Search for the cell housing the specified text and yield its [X, Y] center coordinate. 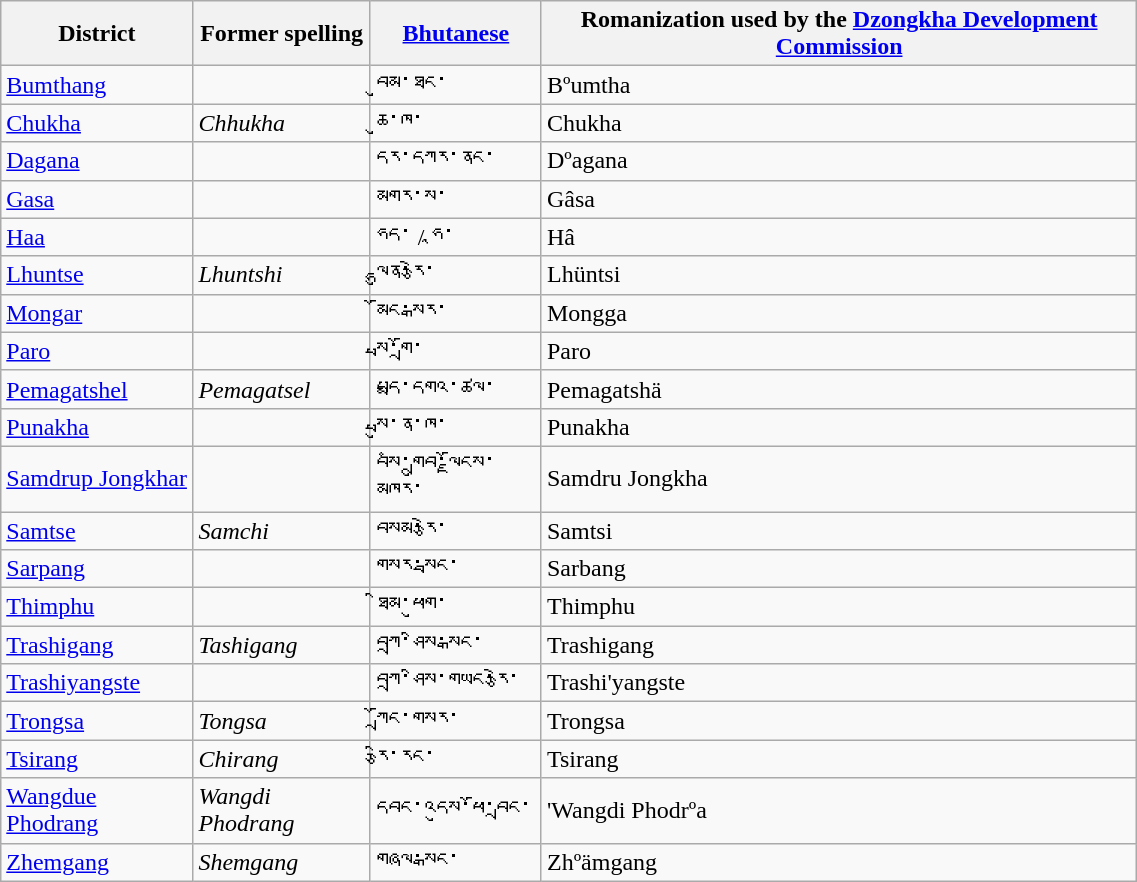
Zhºämgang [838, 862]
Samchi [282, 531]
པདྨ་དགའ་ཚལ་ [456, 389]
བསམ་རྩེ་ [456, 531]
Trashi'yangste [838, 683]
Shemgang [282, 862]
District [97, 34]
ལྷུན་རྩེ་ [456, 275]
Tashigang [282, 645]
Bºumtha [838, 85]
Samdrup Jongkhar [97, 478]
Lhuntse [97, 275]
Former spelling [282, 34]
Lhüntsi [838, 275]
Dºagana [838, 161]
Pemagatsel [282, 389]
Gasa [97, 199]
རྩི་རང་ [456, 759]
གཞལ་སྒང་ [456, 862]
ཐིམ་ཕུག་ [456, 607]
Mongar [97, 313]
Chhukha [282, 123]
བཀྲ་ཤིས་གཡང་རྩེ་ [456, 683]
Samdru Jongkha [838, 478]
གསར་སྦང་ [456, 569]
ཀྲོང་གསར་ [456, 721]
Romanization used by the Dzongkha Development Commission [838, 34]
Chirang [282, 759]
Bhutanese [456, 34]
Tongsa [282, 721]
Sarpang [97, 569]
བསཾ་གྲུབ་ལྗོངས་མཁར་ [456, 478]
Hâ [838, 237]
Sarbang [838, 569]
Samtse [97, 531]
Pemagatshel [97, 389]
Zhemgang [97, 862]
'Wangdi Phodrºa [838, 810]
སྤ་གྲོ་ [456, 351]
Gâsa [838, 199]
མོང་སྒར་ [456, 313]
Bumthang [97, 85]
Pemagatshä [838, 389]
དབང་འདུས་ཕོ་བྲང་ [456, 810]
ཆུ་ཁ་ [456, 123]
Dagana [97, 161]
Mongga [838, 313]
Wangdue Phodrang [97, 810]
སྤུ་ན་ཁ་ [456, 427]
ཧད་ / ཧཱ་ [456, 237]
མགར་ས་ [456, 199]
Lhuntshi [282, 275]
བཀྲ་ཤིས་སྒང་ [456, 645]
Samtsi [838, 531]
བུམ་ཐང་ [456, 85]
Haa [97, 237]
དར་དཀར་ནང་ [456, 161]
Wangdi Phodrang [282, 810]
Trashiyangste [97, 683]
